Search for the cell housing the specified text and yield its (X, Y) center coordinate. 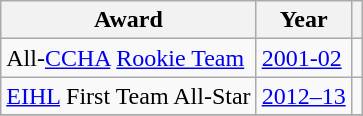
Year (304, 20)
All-CCHA Rookie Team (128, 58)
Award (128, 20)
EIHL First Team All-Star (128, 96)
2012–13 (304, 96)
2001-02 (304, 58)
